Pinpoint the cell where the given text exists, returning its [X, Y] midpoint coordinate. 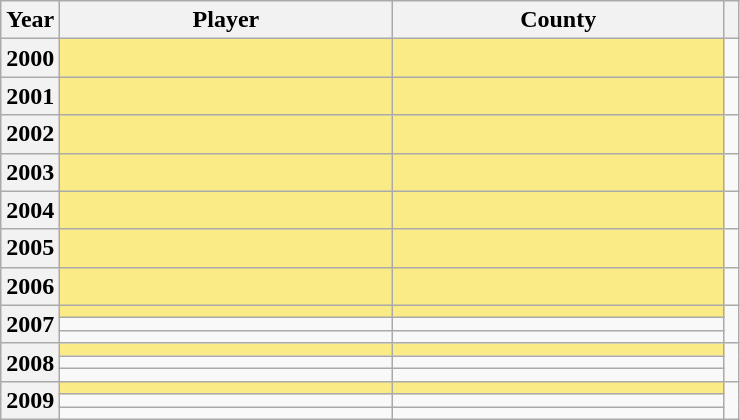
2004 [30, 210]
2006 [30, 286]
Year [30, 20]
2009 [30, 400]
2002 [30, 134]
County [558, 20]
2001 [30, 96]
2000 [30, 58]
2008 [30, 362]
2005 [30, 248]
2007 [30, 324]
2003 [30, 172]
Player [226, 20]
